Output the [x, y] coordinate of the center of the cell containing the given text.  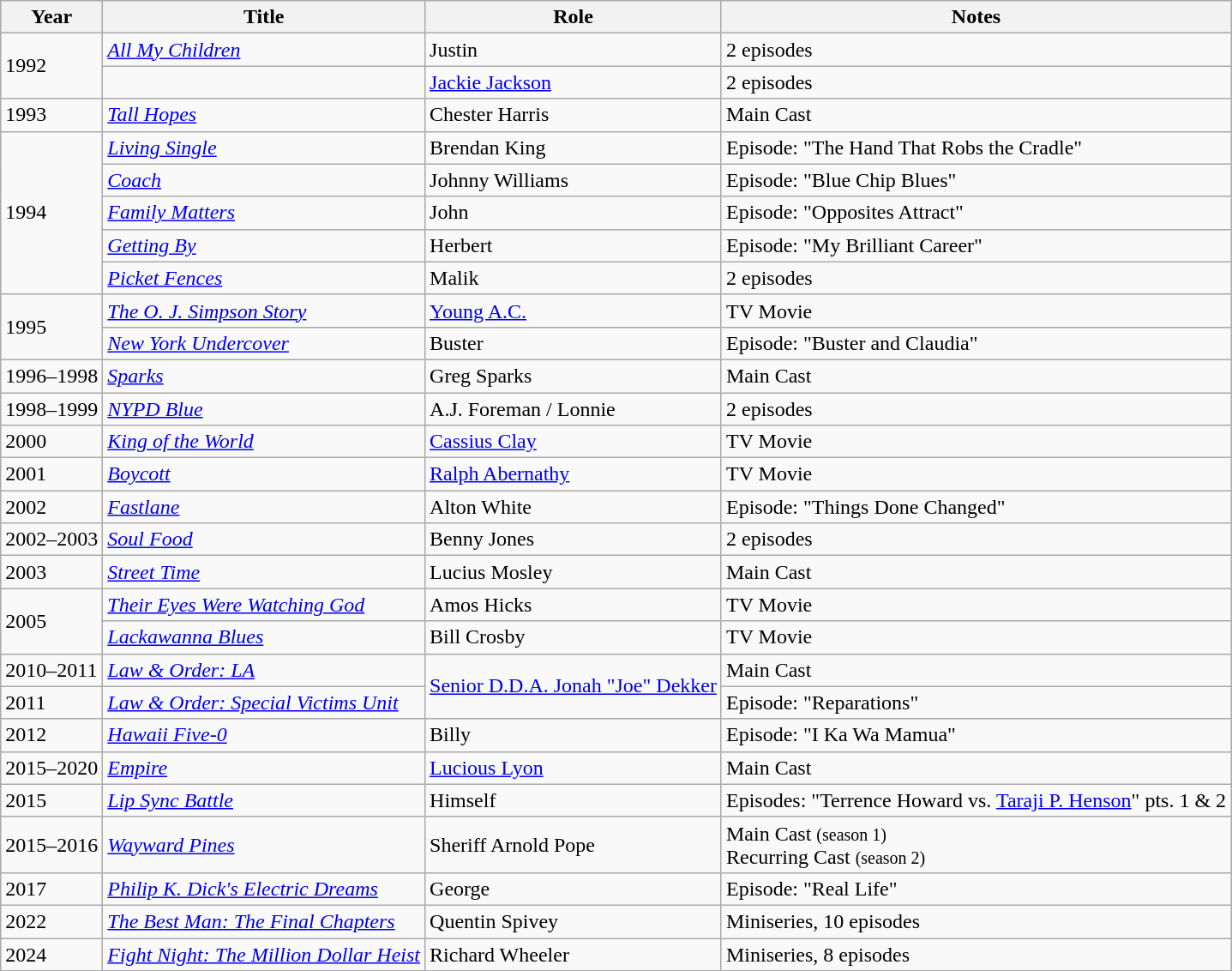
Year [51, 17]
Senior D.D.A. Jonah "Joe" Dekker [574, 686]
Boycott [264, 474]
Ralph Abernathy [574, 474]
Miniseries, 10 episodes [976, 921]
Benny Jones [574, 540]
Family Matters [264, 213]
1995 [51, 327]
1992 [51, 66]
1996–1998 [51, 376]
2017 [51, 889]
2012 [51, 735]
Himself [574, 800]
The O. J. Simpson Story [264, 311]
Bill Crosby [574, 637]
2015–2016 [51, 844]
2002–2003 [51, 540]
Wayward Pines [264, 844]
1998–1999 [51, 409]
Miniseries, 8 episodes [976, 955]
2000 [51, 442]
New York Undercover [264, 343]
2005 [51, 621]
2024 [51, 955]
Lackawanna Blues [264, 637]
Empire [264, 768]
Buster [574, 343]
Lucius Mosley [574, 572]
Herbert [574, 245]
Lucious Lyon [574, 768]
Episode: "Real Life" [976, 889]
Episode: "Reparations" [976, 703]
Title [264, 17]
2003 [51, 572]
Johnny Williams [574, 180]
Episode: "Blue Chip Blues" [976, 180]
Episode: "The Hand That Robs the Cradle" [976, 148]
1993 [51, 115]
Philip K. Dick's Electric Dreams [264, 889]
Episode: "I Ka Wa Mamua" [976, 735]
Alton White [574, 507]
John [574, 213]
Street Time [264, 572]
Chester Harris [574, 115]
Picket Fences [264, 278]
Getting By [264, 245]
Sparks [264, 376]
Role [574, 17]
Episode: "Things Done Changed" [976, 507]
Episodes: "Terrence Howard vs. Taraji P. Henson" pts. 1 & 2 [976, 800]
George [574, 889]
Episode: "Buster and Claudia" [976, 343]
King of the World [264, 442]
Justin [574, 50]
Jackie Jackson [574, 82]
Young A.C. [574, 311]
Notes [976, 17]
NYPD Blue [264, 409]
Sheriff Arnold Pope [574, 844]
Tall Hopes [264, 115]
Amos Hicks [574, 605]
Main Cast (season 1)Recurring Cast (season 2) [976, 844]
Lip Sync Battle [264, 800]
A.J. Foreman / Lonnie [574, 409]
Living Single [264, 148]
2002 [51, 507]
2010–2011 [51, 670]
2022 [51, 921]
The Best Man: The Final Chapters [264, 921]
Malik [574, 278]
Brendan King [574, 148]
2011 [51, 703]
1994 [51, 213]
All My Children [264, 50]
Episode: "Opposites Attract" [976, 213]
Quentin Spivey [574, 921]
Soul Food [264, 540]
Cassius Clay [574, 442]
2015–2020 [51, 768]
Law & Order: LA [264, 670]
Greg Sparks [574, 376]
Their Eyes Were Watching God [264, 605]
Fastlane [264, 507]
2001 [51, 474]
2015 [51, 800]
Episode: "My Brilliant Career" [976, 245]
Coach [264, 180]
Fight Night: The Million Dollar Heist [264, 955]
Richard Wheeler [574, 955]
Hawaii Five-0 [264, 735]
Law & Order: Special Victims Unit [264, 703]
Billy [574, 735]
